Find where the given text appears and provide that cell's center as [x, y] coordinate. 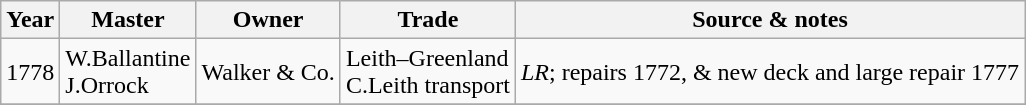
W.BallantineJ.Orrock [128, 72]
Owner [268, 20]
LR; repairs 1772, & new deck and large repair 1777 [770, 72]
Leith–GreenlandC.Leith transport [428, 72]
Source & notes [770, 20]
1778 [30, 72]
Master [128, 20]
Year [30, 20]
Walker & Co. [268, 72]
Trade [428, 20]
